Capture the cell that displays the provided text and extract its [X, Y] central coordinate. 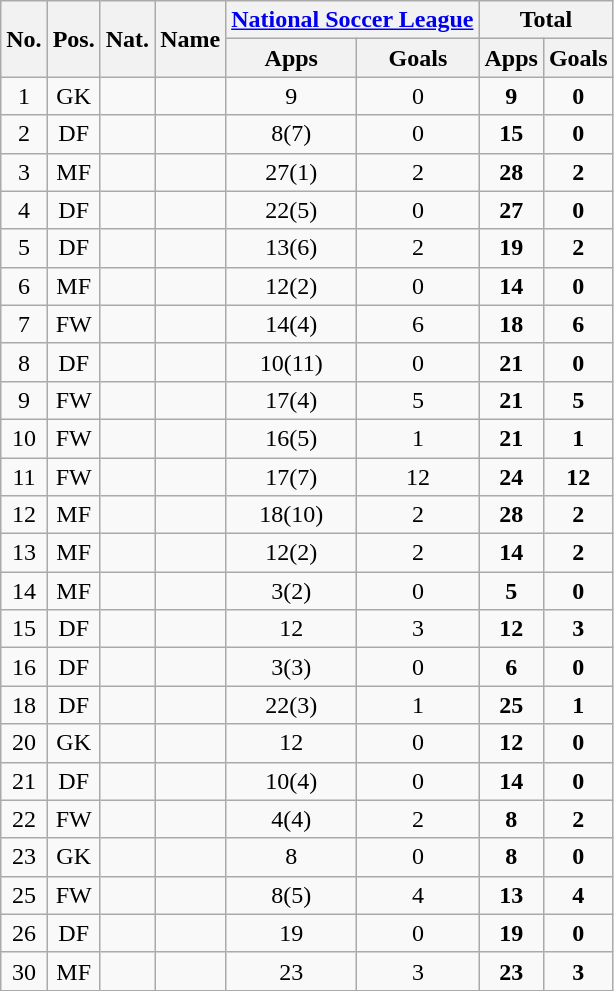
Name [190, 39]
13(6) [292, 248]
National Soccer League [352, 20]
8(7) [292, 134]
20 [24, 743]
7 [24, 324]
10(11) [292, 362]
3(2) [292, 591]
8(5) [292, 895]
27 [511, 210]
24 [511, 477]
17(4) [292, 400]
22(3) [292, 705]
4(4) [292, 819]
16 [24, 667]
3(3) [292, 667]
14(4) [292, 324]
10(4) [292, 781]
27(1) [292, 172]
18(10) [292, 515]
17(7) [292, 477]
22(5) [292, 210]
30 [24, 971]
11 [24, 477]
No. [24, 39]
Pos. [74, 39]
22 [24, 819]
16(5) [292, 438]
Nat. [127, 39]
Total [546, 20]
10 [24, 438]
26 [24, 933]
